From the cell containing the given text, extract its center point as (X, Y) coordinate. 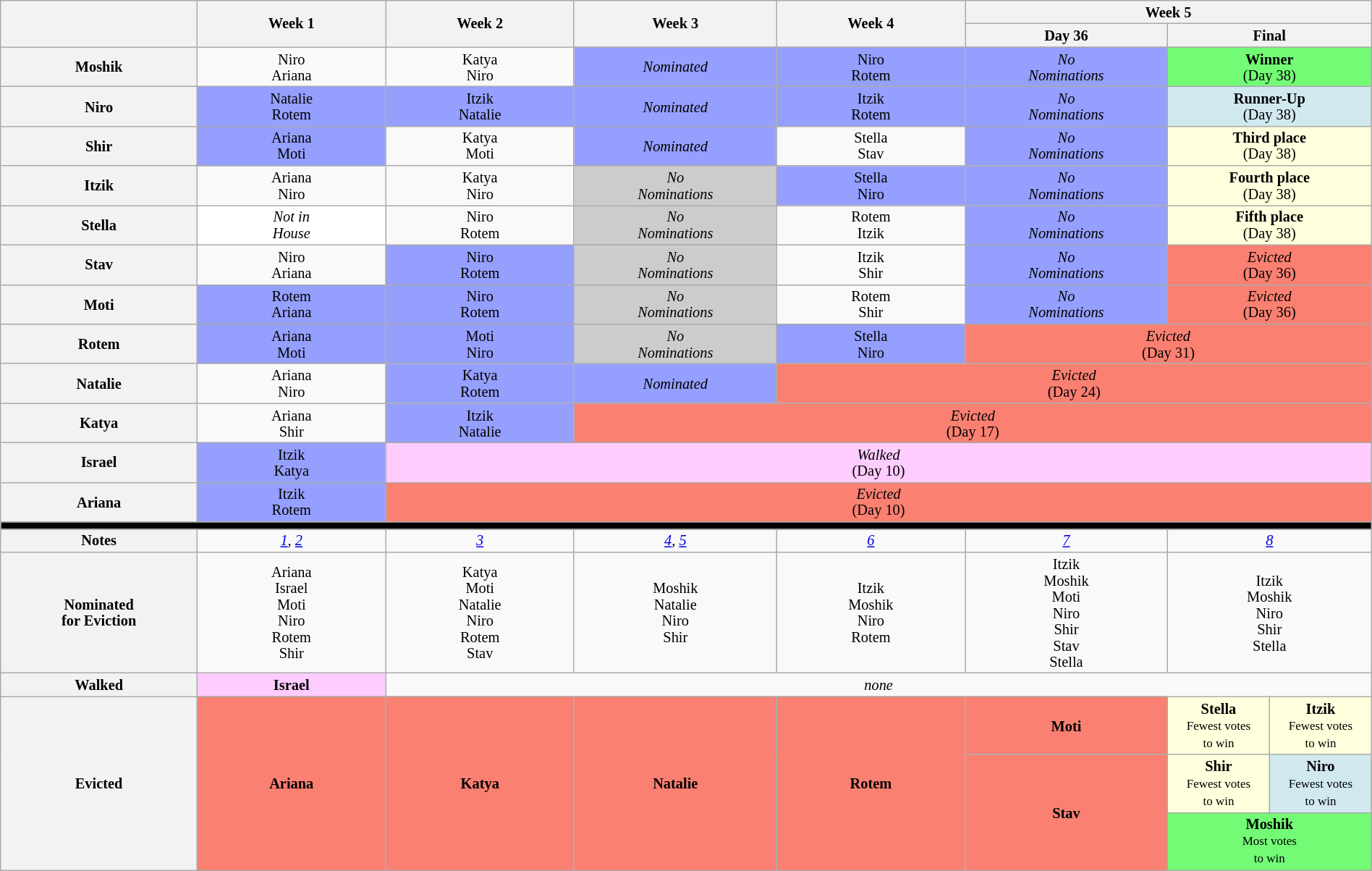
Day 36 (1067, 35)
ItzikShir (871, 265)
MotiNiro (480, 343)
RotemItzik (871, 224)
ItzikMoshikMotiNiroShirStavStella (1067, 613)
Week 2 (480, 23)
Evicted (99, 783)
Moshik (99, 67)
4, 5 (675, 540)
Fifth place(Day 38) (1269, 224)
MoshikMost votesto win (1269, 841)
8 (1269, 540)
Walked(Day 10) (878, 462)
NatalieRotem (291, 106)
Evicted(Day 31) (1169, 343)
Evicted(Day 24) (1074, 384)
Evicted(Day 17) (973, 423)
Final (1269, 35)
Niro (99, 106)
Evicted(Day 10) (878, 502)
ArianaShir (291, 423)
Week 3 (675, 23)
1, 2 (291, 540)
StellaFewest votesto win (1219, 725)
Notes (99, 540)
ItzikFewest votesto win (1321, 725)
Winner(Day 38) (1269, 67)
Fourth place(Day 38) (1269, 185)
ShirFewest votesto win (1219, 783)
Walked (99, 685)
NiroFewest votesto win (1321, 783)
6 (871, 540)
Itzik (99, 185)
StellaStav (871, 146)
Itzik Katya (291, 462)
KatyaMoti (480, 146)
KatyaRotem (480, 384)
Stella (99, 224)
Week 5 (1169, 12)
MoshikNatalieNiroShir (675, 613)
Third place(Day 38) (1269, 146)
RotemAriana (291, 304)
ItzikMoshikNiroShirStella (1269, 613)
Week 1 (291, 23)
Nominatedfor Eviction (99, 613)
KatyaMotiNatalieNiroRotemStav (480, 613)
3 (480, 540)
7 (1067, 540)
none (878, 685)
Shir (99, 146)
ItzikMoshikNiroRotem (871, 613)
RotemShir (871, 304)
Not inHouse (291, 224)
Runner-Up(Day 38) (1269, 106)
ArianaIsraelMotiNiroRotemShir (291, 613)
Week 4 (871, 23)
